Return [X, Y] of the center of cell containing provided text 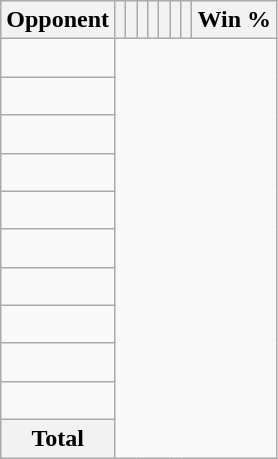
Win % [234, 20]
Opponent [58, 20]
Total [58, 438]
